Determine the (X, Y) coordinate at the center of the cell enclosing the given text.  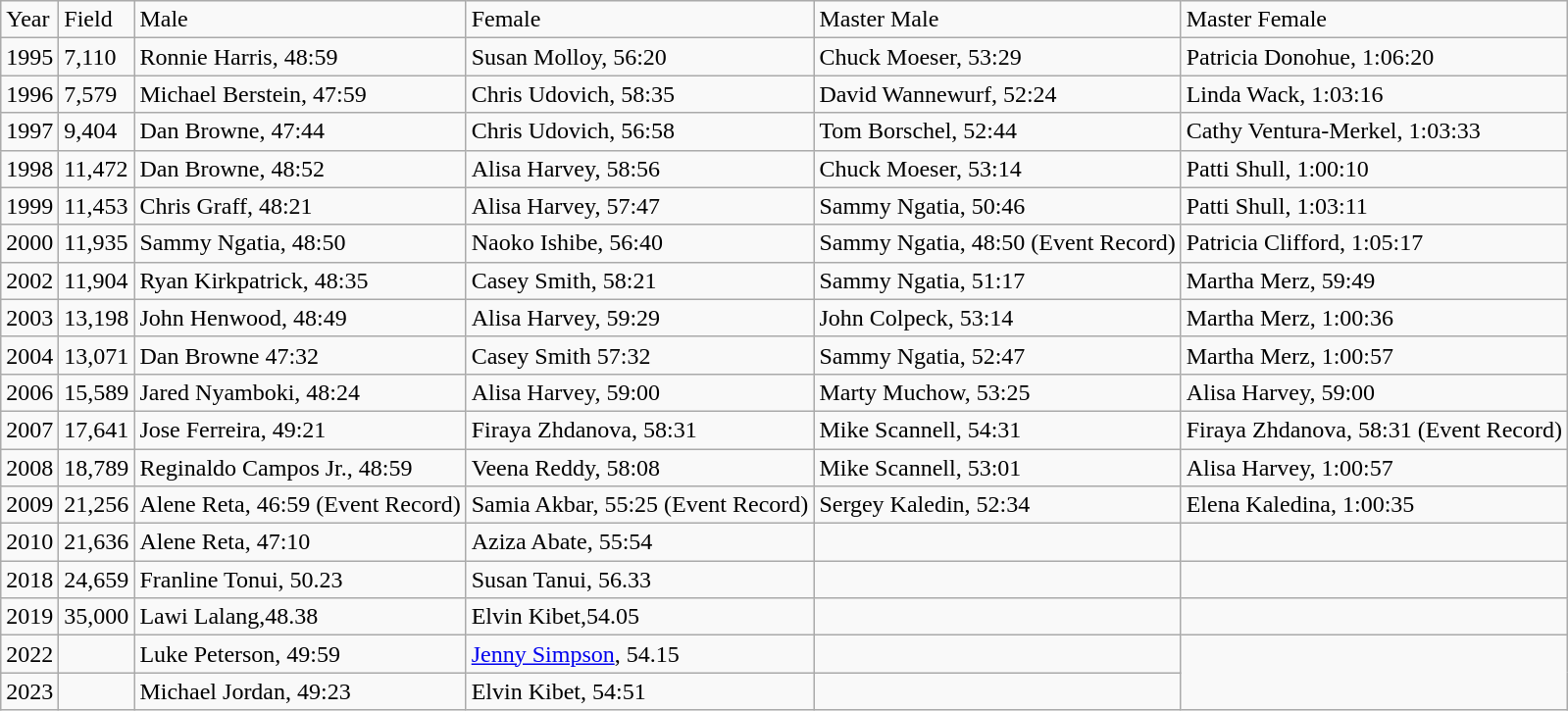
Patricia Donohue, 1:06:20 (1374, 57)
Marty Muchow, 53:25 (997, 392)
Patti Shull, 1:03:11 (1374, 206)
21,256 (96, 505)
2007 (29, 430)
Michael Jordan, 49:23 (300, 691)
Dan Browne, 47:44 (300, 131)
Susan Tanui, 56.33 (639, 580)
2008 (29, 468)
Casey Smith, 58:21 (639, 280)
2023 (29, 691)
Sammy Ngatia, 52:47 (997, 355)
Martha Merz, 1:00:36 (1374, 318)
24,659 (96, 580)
Chris Graff, 48:21 (300, 206)
1998 (29, 169)
John Henwood, 48:49 (300, 318)
John Colpeck, 53:14 (997, 318)
Sergey Kaledin, 52:34 (997, 505)
Year (29, 20)
Franline Tonui, 50.23 (300, 580)
Master Male (997, 20)
Susan Molloy, 56:20 (639, 57)
Chris Udovich, 58:35 (639, 94)
Alisa Harvey, 57:47 (639, 206)
Ryan Kirkpatrick, 48:35 (300, 280)
1996 (29, 94)
2022 (29, 654)
David Wannewurf, 52:24 (997, 94)
Field (96, 20)
18,789 (96, 468)
Chuck Moeser, 53:29 (997, 57)
Linda Wack, 1:03:16 (1374, 94)
1997 (29, 131)
Patricia Clifford, 1:05:17 (1374, 243)
Mike Scannell, 54:31 (997, 430)
Master Female (1374, 20)
Mike Scannell, 53:01 (997, 468)
Michael Berstein, 47:59 (300, 94)
Male (300, 20)
11,935 (96, 243)
2004 (29, 355)
Sammy Ngatia, 48:50 (300, 243)
Alene Reta, 47:10 (300, 542)
1999 (29, 206)
17,641 (96, 430)
Jared Nyamboki, 48:24 (300, 392)
Tom Borschel, 52:44 (997, 131)
Elvin Kibet,54.05 (639, 617)
Alisa Harvey, 1:00:57 (1374, 468)
Dan Browne, 48:52 (300, 169)
Sammy Ngatia, 48:50 (Event Record) (997, 243)
11,453 (96, 206)
Patti Shull, 1:00:10 (1374, 169)
Cathy Ventura-Merkel, 1:03:33 (1374, 131)
1995 (29, 57)
Dan Browne 47:32 (300, 355)
Sammy Ngatia, 51:17 (997, 280)
2003 (29, 318)
7,110 (96, 57)
35,000 (96, 617)
Martha Merz, 1:00:57 (1374, 355)
Firaya Zhdanova, 58:31 (639, 430)
Elvin Kibet, 54:51 (639, 691)
2000 (29, 243)
2009 (29, 505)
Alene Reta, 46:59 (Event Record) (300, 505)
Reginaldo Campos Jr., 48:59 (300, 468)
11,472 (96, 169)
Jenny Simpson, 54.15 (639, 654)
Alisa Harvey, 58:56 (639, 169)
13,198 (96, 318)
7,579 (96, 94)
2018 (29, 580)
Alisa Harvey, 59:29 (639, 318)
Chuck Moeser, 53:14 (997, 169)
9,404 (96, 131)
2019 (29, 617)
11,904 (96, 280)
Female (639, 20)
Aziza Abate, 55:54 (639, 542)
21,636 (96, 542)
13,071 (96, 355)
2002 (29, 280)
Naoko Ishibe, 56:40 (639, 243)
Firaya Zhdanova, 58:31 (Event Record) (1374, 430)
Casey Smith 57:32 (639, 355)
Chris Udovich, 56:58 (639, 131)
Jose Ferreira, 49:21 (300, 430)
15,589 (96, 392)
Martha Merz, 59:49 (1374, 280)
Luke Peterson, 49:59 (300, 654)
Lawi Lalang,48.38 (300, 617)
2006 (29, 392)
Samia Akbar, 55:25 (Event Record) (639, 505)
2010 (29, 542)
Sammy Ngatia, 50:46 (997, 206)
Elena Kaledina, 1:00:35 (1374, 505)
Veena Reddy, 58:08 (639, 468)
Ronnie Harris, 48:59 (300, 57)
